Detect which cell encompasses the target text, then output its (X, Y) center coordinate. 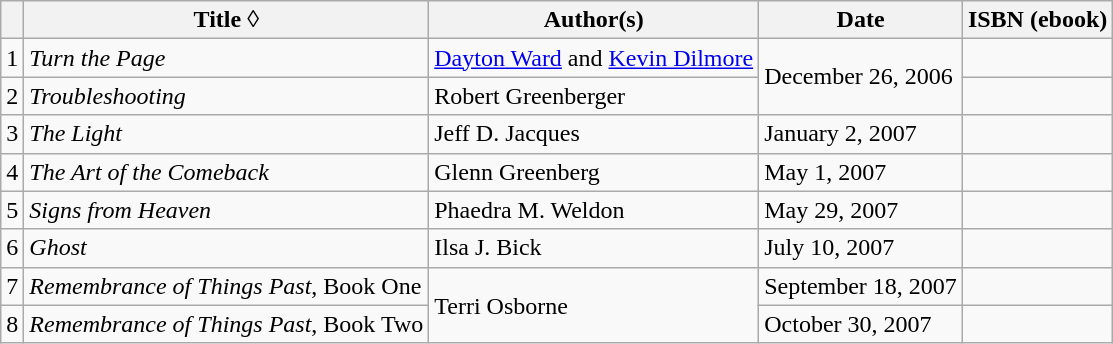
Robert Greenberger (594, 96)
4 (12, 172)
July 10, 2007 (861, 248)
The Art of the Comeback (226, 172)
7 (12, 286)
Jeff D. Jacques (594, 134)
May 1, 2007 (861, 172)
Ilsa J. Bick (594, 248)
Author(s) (594, 20)
Dayton Ward and Kevin Dilmore (594, 58)
September 18, 2007 (861, 286)
1 (12, 58)
Remembrance of Things Past, Book One (226, 286)
Date (861, 20)
Terri Osborne (594, 305)
Remembrance of Things Past, Book Two (226, 324)
Signs from Heaven (226, 210)
6 (12, 248)
The Light (226, 134)
Phaedra M. Weldon (594, 210)
8 (12, 324)
May 29, 2007 (861, 210)
5 (12, 210)
ISBN (ebook) (1037, 20)
Troubleshooting (226, 96)
Glenn Greenberg (594, 172)
January 2, 2007 (861, 134)
3 (12, 134)
Turn the Page (226, 58)
Ghost (226, 248)
October 30, 2007 (861, 324)
2 (12, 96)
December 26, 2006 (861, 77)
Title ◊ (226, 20)
